Scan for the cell matching the given text and deliver its [x, y] coordinate at center. 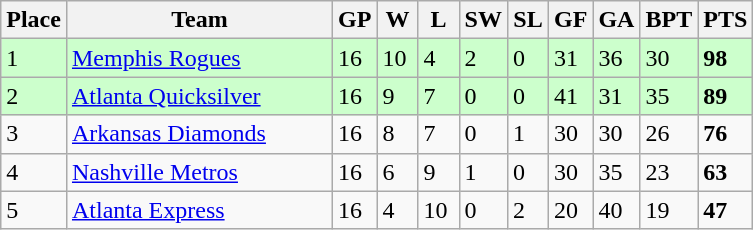
L [438, 20]
Arkansas Diamonds [199, 134]
41 [571, 96]
Atlanta Express [199, 210]
76 [726, 134]
19 [669, 210]
GF [571, 20]
98 [726, 58]
20 [571, 210]
63 [726, 172]
8 [398, 134]
BPT [669, 20]
Nashville Metros [199, 172]
89 [726, 96]
40 [616, 210]
SW [483, 20]
Atlanta Quicksilver [199, 96]
6 [398, 172]
PTS [726, 20]
23 [669, 172]
GP [355, 20]
SL [528, 20]
W [398, 20]
Memphis Rogues [199, 58]
36 [616, 58]
47 [726, 210]
3 [34, 134]
26 [669, 134]
Place [34, 20]
5 [34, 210]
Team [199, 20]
GA [616, 20]
